Find where the given text appears and provide that cell's center as [x, y] coordinate. 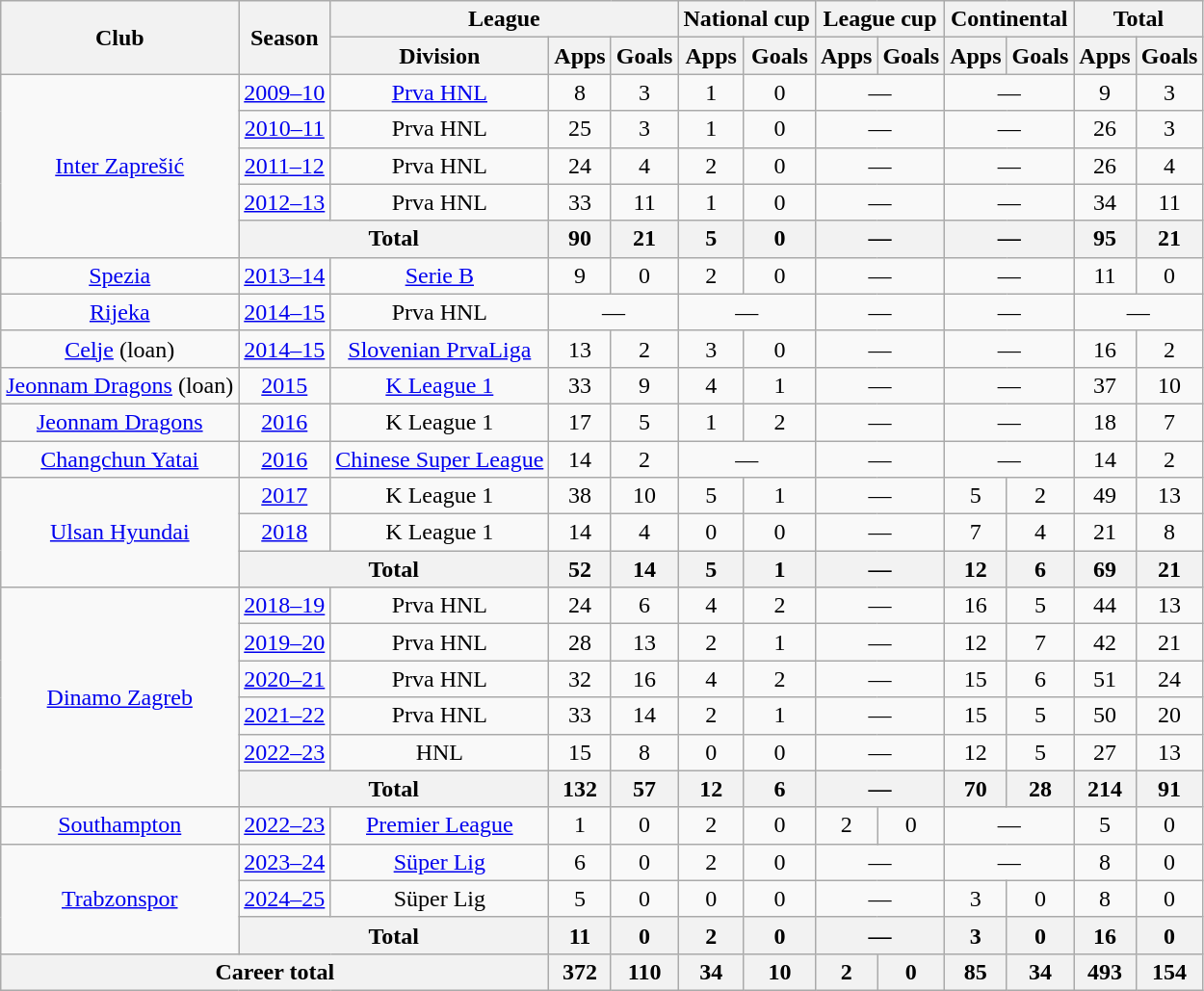
90 [580, 239]
2010–11 [285, 129]
25 [580, 129]
52 [580, 569]
Spezia [119, 275]
214 [1105, 789]
38 [580, 496]
2018–19 [285, 606]
Ulsan Hyundai [119, 533]
2020–21 [285, 679]
League cup [879, 19]
Southampton [119, 825]
51 [1105, 679]
70 [976, 789]
2015 [285, 385]
42 [1105, 642]
50 [1105, 716]
32 [580, 679]
2021–22 [285, 716]
Rijeka [119, 312]
Serie B [439, 275]
Celje (loan) [119, 349]
372 [580, 972]
2018 [285, 533]
69 [1105, 569]
2012–13 [285, 202]
Division [439, 56]
2017 [285, 496]
Changchun Yatai [119, 459]
Chinese Super League [439, 459]
Premier League [439, 825]
95 [1105, 239]
37 [1105, 385]
Season [285, 38]
91 [1169, 789]
Club [119, 38]
18 [1105, 422]
Slovenian PrvaLiga [439, 349]
20 [1169, 716]
2019–20 [285, 642]
Career total [275, 972]
57 [644, 789]
110 [644, 972]
HNL [439, 752]
League [505, 19]
2011–12 [285, 166]
17 [580, 422]
85 [976, 972]
27 [1105, 752]
49 [1105, 496]
2013–14 [285, 275]
Inter Zaprešić [119, 166]
132 [580, 789]
2024–25 [285, 899]
2009–10 [285, 92]
Dinamo Zagreb [119, 697]
Jeonnam Dragons (loan) [119, 385]
44 [1105, 606]
493 [1105, 972]
2023–24 [285, 862]
154 [1169, 972]
Trabzonspor [119, 899]
Continental [1009, 19]
National cup [746, 19]
Jeonnam Dragons [119, 422]
